Scan for the cell matching the given text and deliver its (x, y) coordinate at center. 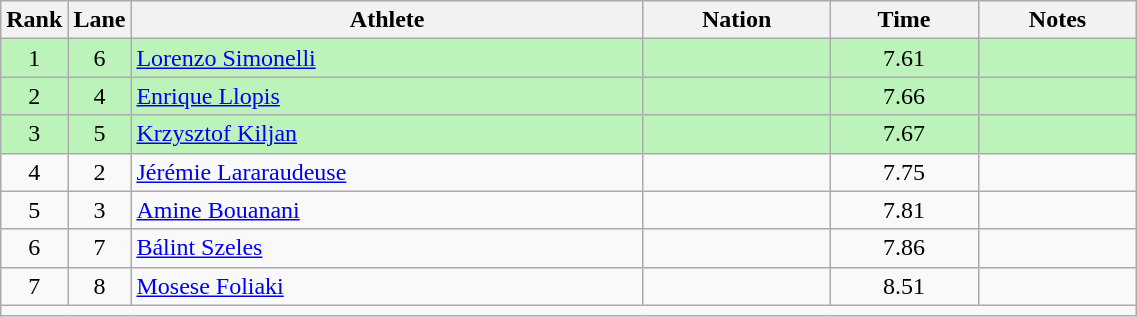
7.86 (904, 248)
7.75 (904, 172)
Nation (736, 20)
Lane (100, 20)
8.51 (904, 286)
7.81 (904, 210)
Rank (34, 20)
Jérémie Lararaudeuse (387, 172)
Time (904, 20)
Bálint Szeles (387, 248)
7.67 (904, 134)
8 (100, 286)
Lorenzo Simonelli (387, 58)
1 (34, 58)
7.61 (904, 58)
7.66 (904, 96)
Krzysztof Kiljan (387, 134)
Amine Bouanani (387, 210)
Mosese Foliaki (387, 286)
Athlete (387, 20)
Enrique Llopis (387, 96)
Notes (1058, 20)
